From the cell containing the given text, extract its center point as (X, Y) coordinate. 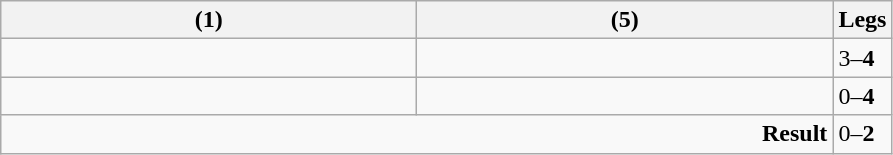
Result (417, 134)
Legs (862, 20)
3–4 (862, 58)
0–4 (862, 96)
0–2 (862, 134)
(5) (625, 20)
(1) (209, 20)
